Extract the [x, y] coordinate from the center of the cell holding the provided text.  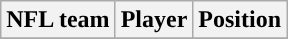
Position [240, 20]
Player [154, 20]
NFL team [58, 20]
